Pinpoint the cell where the given text exists, returning its (X, Y) midpoint coordinate. 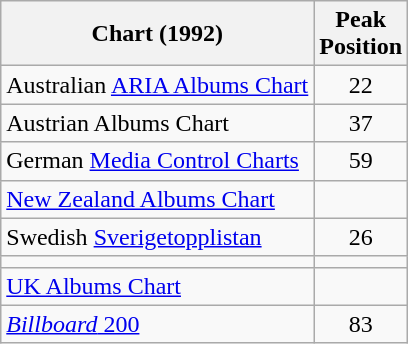
59 (361, 161)
UK Albums Chart (158, 286)
Chart (1992) (158, 34)
PeakPosition (361, 34)
Billboard 200 (158, 324)
German Media Control Charts (158, 161)
Swedish Sverigetopplistan (158, 237)
37 (361, 123)
83 (361, 324)
26 (361, 237)
22 (361, 85)
New Zealand Albums Chart (158, 199)
Austrian Albums Chart (158, 123)
Australian ARIA Albums Chart (158, 85)
